For the text-containing cell, return its midpoint in [X, Y] coordinate format. 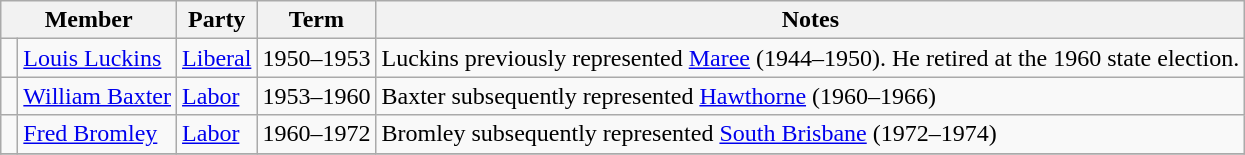
1950–1953 [316, 58]
Party [217, 20]
William Baxter [98, 96]
1953–1960 [316, 96]
Notes [810, 20]
Liberal [217, 58]
Louis Luckins [98, 58]
Baxter subsequently represented Hawthorne (1960–1966) [810, 96]
Term [316, 20]
Bromley subsequently represented South Brisbane (1972–1974) [810, 134]
Luckins previously represented Maree (1944–1950). He retired at the 1960 state election. [810, 58]
Member [89, 20]
Fred Bromley [98, 134]
1960–1972 [316, 134]
